Return the (X, Y) coordinate for the center point of the cell that contains the specified text.  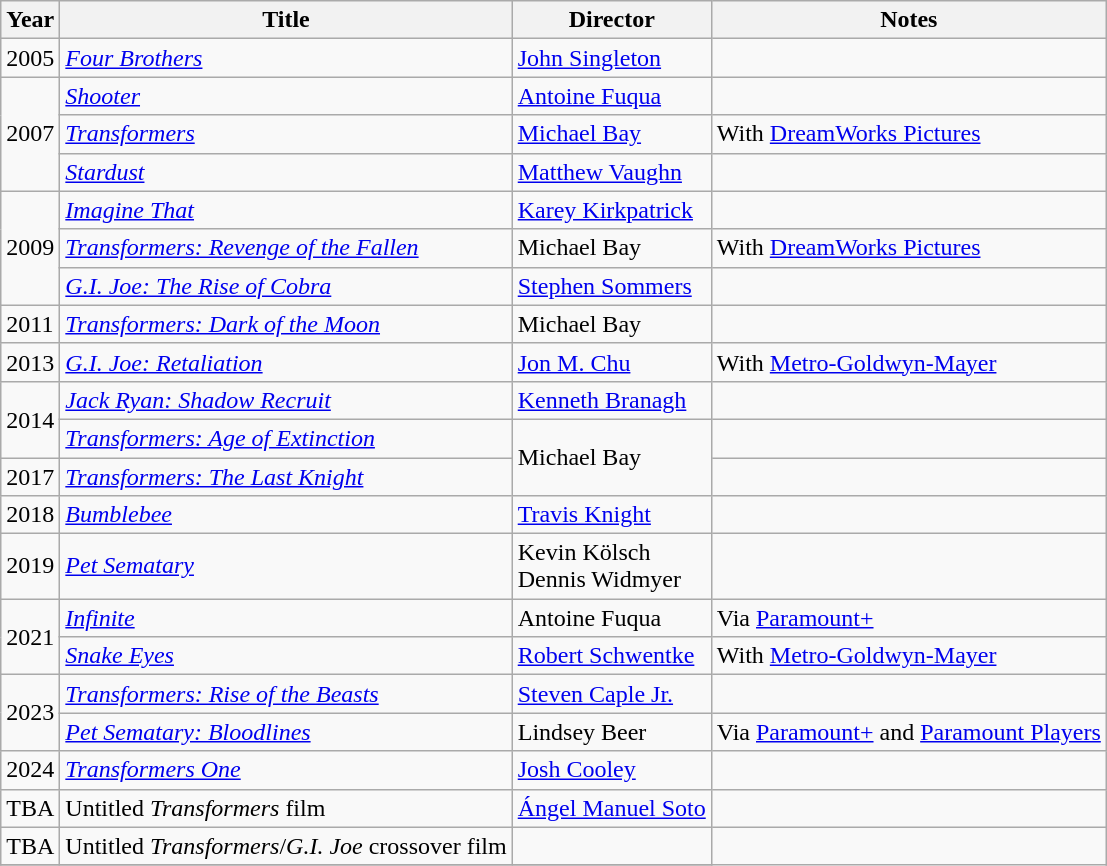
2014 (30, 419)
Via Paramount+ and Paramount Players (908, 732)
Pet Sematary (286, 566)
Josh Cooley (612, 770)
Transformers (286, 134)
Untitled Transformers/G.I. Joe crossover film (286, 846)
Four Brothers (286, 58)
Matthew Vaughn (612, 172)
Shooter (286, 96)
Director (612, 20)
Steven Caple Jr. (612, 694)
Year (30, 20)
Transformers: The Last Knight (286, 477)
Pet Sematary: Bloodlines (286, 732)
G.I. Joe: Retaliation (286, 362)
Title (286, 20)
Transformers One (286, 770)
2019 (30, 566)
Transformers: Rise of the Beasts (286, 694)
Bumblebee (286, 515)
2024 (30, 770)
Kevin KölschDennis Widmyer (612, 566)
2007 (30, 134)
Imagine That (286, 210)
Kenneth Branagh (612, 400)
2005 (30, 58)
2021 (30, 637)
2011 (30, 324)
Ángel Manuel Soto (612, 808)
Robert Schwentke (612, 656)
Transformers: Revenge of the Fallen (286, 248)
Stephen Sommers (612, 286)
Lindsey Beer (612, 732)
Untitled Transformers film (286, 808)
Jack Ryan: Shadow Recruit (286, 400)
Karey Kirkpatrick (612, 210)
2017 (30, 477)
Jon M. Chu (612, 362)
G.I. Joe: The Rise of Cobra (286, 286)
Travis Knight (612, 515)
Via Paramount+ (908, 618)
2023 (30, 713)
Infinite (286, 618)
2018 (30, 515)
Snake Eyes (286, 656)
Notes (908, 20)
John Singleton (612, 58)
Stardust (286, 172)
Transformers: Dark of the Moon (286, 324)
2013 (30, 362)
2009 (30, 248)
Transformers: Age of Extinction (286, 438)
